Pinpoint the cell where the given text exists, returning its (x, y) midpoint coordinate. 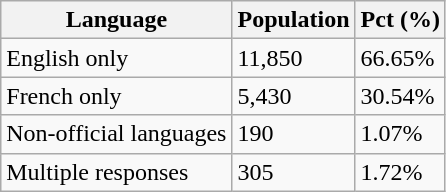
Population (294, 20)
English only (116, 58)
1.07% (400, 134)
305 (294, 172)
1.72% (400, 172)
Multiple responses (116, 172)
Non-official languages (116, 134)
French only (116, 96)
190 (294, 134)
Pct (%) (400, 20)
11,850 (294, 58)
30.54% (400, 96)
66.65% (400, 58)
5,430 (294, 96)
Language (116, 20)
